Detect which cell encompasses the target text, then output its (x, y) center coordinate. 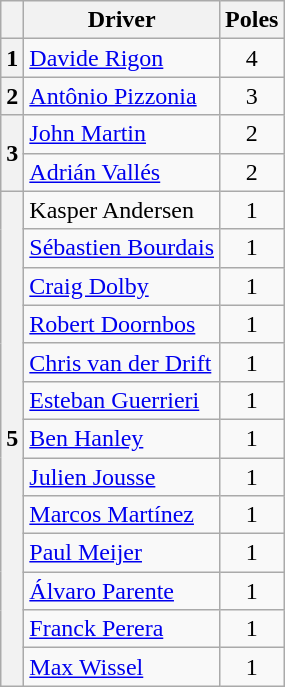
Esteban Guerrieri (122, 400)
Max Wissel (122, 667)
Ben Hanley (122, 438)
Driver (122, 20)
Davide Rigon (122, 58)
Chris van der Drift (122, 362)
Poles (252, 20)
4 (252, 58)
Kasper Andersen (122, 210)
Robert Doornbos (122, 324)
5 (12, 438)
John Martin (122, 134)
Marcos Martínez (122, 515)
Álvaro Parente (122, 591)
Adrián Vallés (122, 172)
Sébastien Bourdais (122, 248)
Antônio Pizzonia (122, 96)
Franck Perera (122, 629)
Craig Dolby (122, 286)
Julien Jousse (122, 477)
Paul Meijer (122, 553)
